Search for the cell housing the specified text and yield its [x, y] center coordinate. 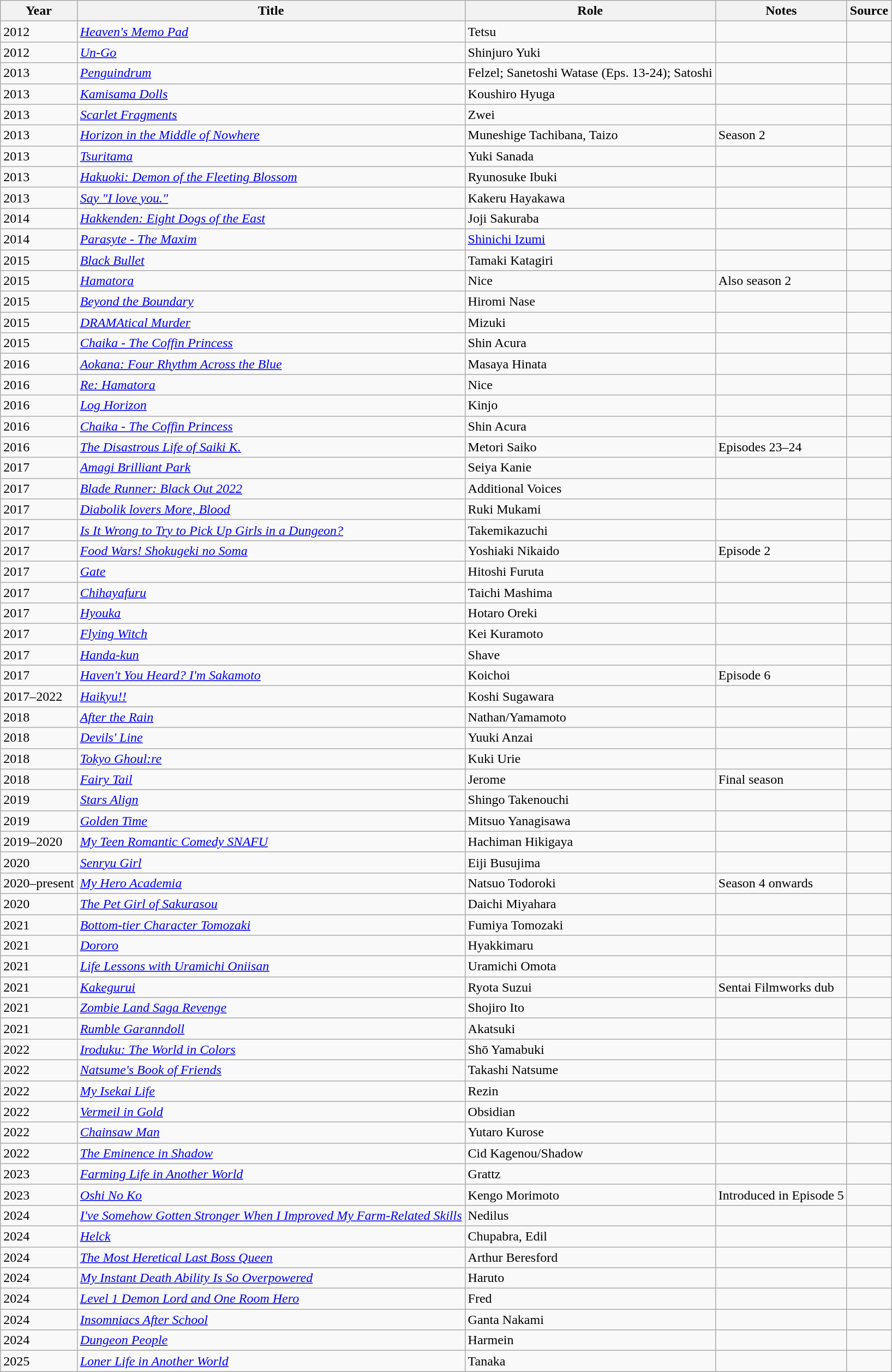
Devils' Line [271, 738]
Source [869, 11]
Year [39, 11]
Masaya Hinata [590, 364]
Rumble Garanndoll [271, 1029]
Diabolik lovers More, Blood [271, 509]
Sentai Filmworks dub [781, 987]
My Teen Romantic Comedy SNAFU [271, 842]
Tamaki Katagiri [590, 260]
Hiromi Nase [590, 302]
Golden Time [271, 821]
My Isekai Life [271, 1091]
Uramichi Omota [590, 967]
Shinjuro Yuki [590, 52]
Arthur Beresford [590, 1257]
Aokana: Four Rhythm Across the Blue [271, 364]
Senryu Girl [271, 862]
Fairy Tail [271, 779]
Tanaka [590, 1361]
2025 [39, 1361]
Chainsaw Man [271, 1132]
Season 4 onwards [781, 883]
Kakeru Hayakawa [590, 198]
DRAMAtical Murder [271, 323]
Kamisama Dolls [271, 94]
The Disastrous Life of Saiki K. [271, 447]
The Most Heretical Last Boss Queen [271, 1257]
I've Somehow Gotten Stronger When I Improved My Farm-Related Skills [271, 1215]
Mitsuo Yanagisawa [590, 821]
Natsuo Todoroki [590, 883]
Title [271, 11]
Yoshiaki Nikaido [590, 551]
Stars Align [271, 800]
Is It Wrong to Try to Pick Up Girls in a Dungeon? [271, 530]
Handa-kun [271, 655]
Muneshige Tachibana, Taizo [590, 135]
Fred [590, 1299]
Un-Go [271, 52]
Amagi Brilliant Park [271, 468]
Chihayafuru [271, 592]
Obsidian [590, 1112]
Blade Runner: Black Out 2022 [271, 488]
Insomniacs After School [271, 1320]
Fumiya Tomozaki [590, 925]
Yuuki Anzai [590, 738]
2019–2020 [39, 842]
Shinichi Izumi [590, 239]
Takemikazuchi [590, 530]
Yutaro Kurose [590, 1132]
Season 2 [781, 135]
Role [590, 11]
Zwei [590, 115]
2020–present [39, 883]
Ryunosuke Ibuki [590, 177]
Chupabra, Edil [590, 1236]
Hachiman Hikigaya [590, 842]
Felzel; Sanetoshi Watase (Eps. 13-24); Satoshi [590, 73]
Shingo Takenouchi [590, 800]
Yuki Sanada [590, 156]
Bottom-tier Character Tomozaki [271, 925]
Episode 2 [781, 551]
Final season [781, 779]
Shō Yamabuki [590, 1049]
Haikyu!! [271, 696]
Haruto [590, 1278]
Tokyo Ghoul:re [271, 759]
Jerome [590, 779]
Tsuritama [271, 156]
Beyond the Boundary [271, 302]
Koichoi [590, 676]
Hyouka [271, 613]
Gate [271, 571]
Tetsu [590, 32]
Farming Life in Another World [271, 1174]
Black Bullet [271, 260]
Taichi Mashima [590, 592]
Notes [781, 11]
Scarlet Fragments [271, 115]
Kei Kuramoto [590, 634]
Haven't You Heard? I'm Sakamoto [271, 676]
Hakkenden: Eight Dogs of the East [271, 218]
Seiya Kanie [590, 468]
Say "I love you." [271, 198]
Level 1 Demon Lord and One Room Hero [271, 1299]
Natsume's Book of Friends [271, 1070]
Oshi No Ko [271, 1195]
Nedilus [590, 1215]
Vermeil in Gold [271, 1112]
Episode 6 [781, 676]
Shojiro Ito [590, 1008]
Additional Voices [590, 488]
After the Rain [271, 717]
Flying Witch [271, 634]
Dungeon People [271, 1340]
Kengo Morimoto [590, 1195]
Cid Kagenou/Shadow [590, 1153]
Kinjo [590, 405]
Mizuki [590, 323]
Iroduku: The World in Colors [271, 1049]
My Hero Academia [271, 883]
Hamatora [271, 281]
Nathan/Yamamoto [590, 717]
Hyakkimaru [590, 946]
Ruki Mukami [590, 509]
Kakegurui [271, 987]
Koushiro Hyuga [590, 94]
Parasyte - The Maxim [271, 239]
Akatsuki [590, 1029]
Harmein [590, 1340]
Horizon in the Middle of Nowhere [271, 135]
Takashi Natsume [590, 1070]
Heaven's Memo Pad [271, 32]
Daichi Miyahara [590, 904]
Eiji Busujima [590, 862]
2017–2022 [39, 696]
Food Wars! Shokugeki no Soma [271, 551]
Metori Saiko [590, 447]
Log Horizon [271, 405]
Koshi Sugawara [590, 696]
Hotaro Oreki [590, 613]
The Pet Girl of Sakurasou [271, 904]
Rezin [590, 1091]
Zombie Land Saga Revenge [271, 1008]
My Instant Death Ability Is So Overpowered [271, 1278]
Episodes 23–24 [781, 447]
Re: Hamatora [271, 385]
Ryota Suzui [590, 987]
Also season 2 [781, 281]
Joji Sakuraba [590, 218]
Hakuoki: Demon of the Fleeting Blossom [271, 177]
The Eminence in Shadow [271, 1153]
Introduced in Episode 5 [781, 1195]
Ganta Nakami [590, 1320]
Shave [590, 655]
Helck [271, 1236]
Grattz [590, 1174]
Kuki Urie [590, 759]
Life Lessons with Uramichi Oniisan [271, 967]
Dororo [271, 946]
Hitoshi Furuta [590, 571]
Penguindrum [271, 73]
Loner Life in Another World [271, 1361]
